Return [X, Y] of the center of cell containing provided text 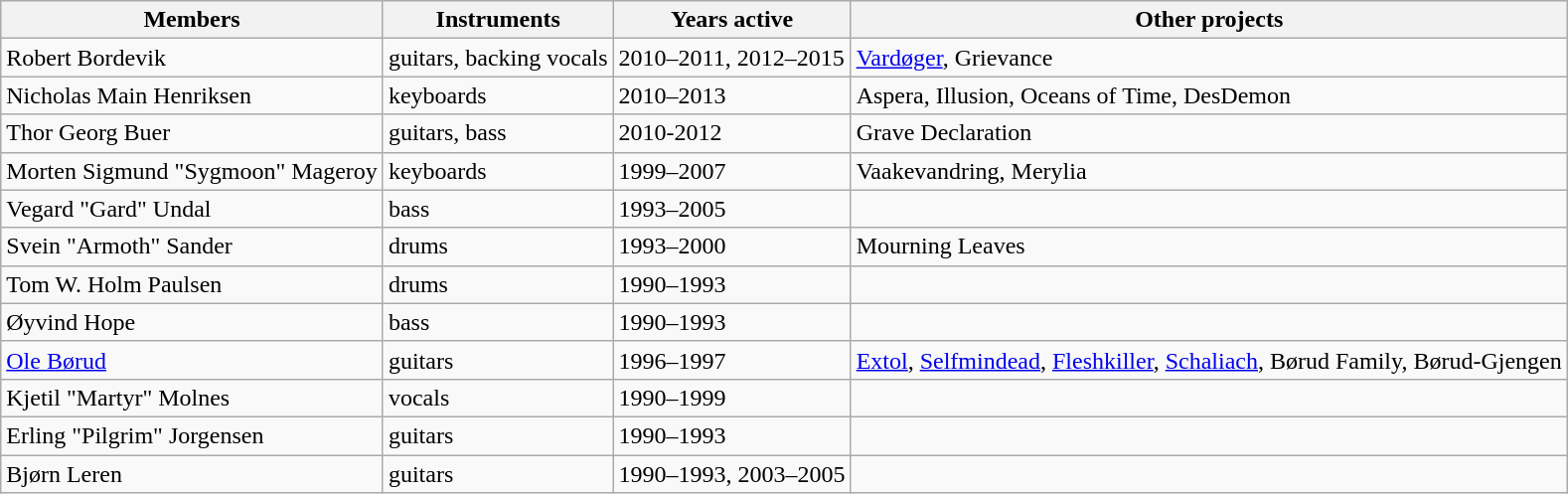
Grave Declaration [1208, 133]
Svein "Armoth" Sander [193, 247]
1993–2000 [731, 247]
guitars, bass [498, 133]
Robert Bordevik [193, 58]
Øyvind Hope [193, 322]
Tom W. Holm Paulsen [193, 284]
Morten Sigmund "Sygmoon" Mageroy [193, 171]
1990–1993, 2003–2005 [731, 474]
Nicholas Main Henriksen [193, 95]
Years active [731, 20]
Instruments [498, 20]
1993–2005 [731, 209]
Other projects [1208, 20]
Aspera, Illusion, Oceans of Time, DesDemon [1208, 95]
Members [193, 20]
Thor Georg Buer [193, 133]
1996–1997 [731, 360]
Erling "Pilgrim" Jorgensen [193, 435]
Ole Børud [193, 360]
Mourning Leaves [1208, 247]
Vardøger, Grievance [1208, 58]
1999–2007 [731, 171]
2010-2012 [731, 133]
2010–2011, 2012–2015 [731, 58]
2010–2013 [731, 95]
Vegard "Gard" Undal [193, 209]
1990–1999 [731, 398]
Vaakevandring, Merylia [1208, 171]
Extol, Selfmindead, Fleshkiller, Schaliach, Børud Family, Børud-Gjengen [1208, 360]
Kjetil "Martyr" Molnes [193, 398]
Bjørn Leren [193, 474]
vocals [498, 398]
guitars, backing vocals [498, 58]
